Search for the cell housing the specified text and yield its [x, y] center coordinate. 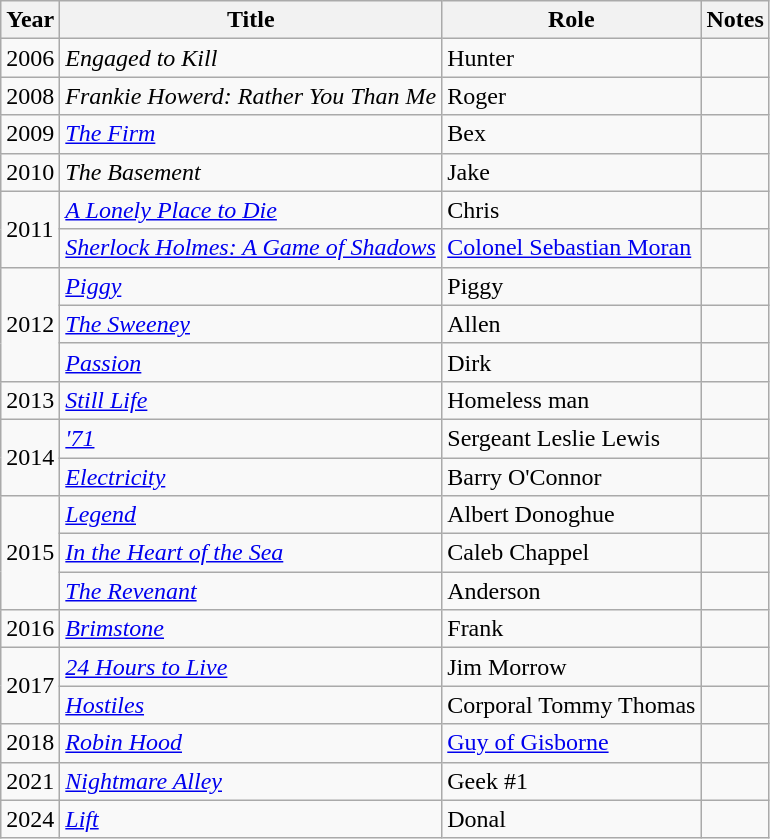
Jake [572, 172]
2012 [30, 324]
Engaged to Kill [251, 58]
Still Life [251, 400]
2016 [30, 629]
Role [572, 20]
Nightmare Alley [251, 781]
Jim Morrow [572, 667]
Geek #1 [572, 781]
Robin Hood [251, 743]
Passion [251, 362]
A Lonely Place to Die [251, 210]
Hunter [572, 58]
Chris [572, 210]
Anderson [572, 591]
2017 [30, 686]
Dirk [572, 362]
Legend [251, 515]
Notes [735, 20]
Electricity [251, 477]
Frankie Howerd: Rather You Than Me [251, 96]
Allen [572, 324]
The Basement [251, 172]
Barry O'Connor [572, 477]
2011 [30, 229]
Brimstone [251, 629]
2013 [30, 400]
Sherlock Holmes: A Game of Shadows [251, 248]
Sergeant Leslie Lewis [572, 438]
The Sweeney [251, 324]
Title [251, 20]
2018 [30, 743]
24 Hours to Live [251, 667]
Caleb Chappel [572, 553]
2014 [30, 457]
2009 [30, 134]
Corporal Tommy Thomas [572, 705]
Bex [572, 134]
Lift [251, 819]
Hostiles [251, 705]
2015 [30, 553]
2008 [30, 96]
In the Heart of the Sea [251, 553]
Donal [572, 819]
Guy of Gisborne [572, 743]
2021 [30, 781]
2010 [30, 172]
The Firm [251, 134]
'71 [251, 438]
Albert Donoghue [572, 515]
Homeless man [572, 400]
The Revenant [251, 591]
Frank [572, 629]
Roger [572, 96]
2006 [30, 58]
Year [30, 20]
2024 [30, 819]
Colonel Sebastian Moran [572, 248]
